Determine the (X, Y) coordinate at the center of the cell enclosing the given text.  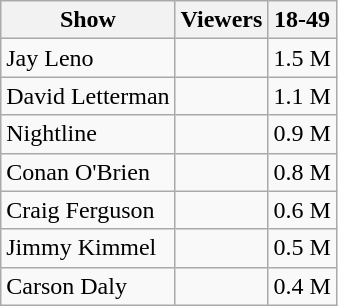
0.4 M (302, 286)
0.6 M (302, 210)
David Letterman (88, 96)
Nightline (88, 134)
Conan O'Brien (88, 172)
0.5 M (302, 248)
Craig Ferguson (88, 210)
Viewers (222, 20)
0.9 M (302, 134)
18-49 (302, 20)
Jimmy Kimmel (88, 248)
1.1 M (302, 96)
0.8 M (302, 172)
Jay Leno (88, 58)
1.5 M (302, 58)
Show (88, 20)
Carson Daly (88, 286)
